Return [X, Y] of the center of cell containing provided text 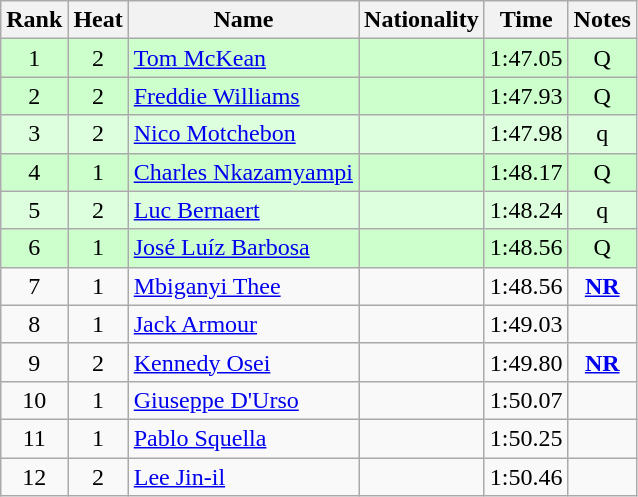
1:47.05 [526, 58]
Freddie Williams [243, 96]
11 [34, 438]
1:50.46 [526, 477]
4 [34, 172]
1:50.25 [526, 438]
Name [243, 20]
12 [34, 477]
1:48.17 [526, 172]
Giuseppe D'Urso [243, 400]
Time [526, 20]
3 [34, 134]
7 [34, 286]
1:50.07 [526, 400]
1:48.24 [526, 210]
6 [34, 248]
Nico Motchebon [243, 134]
1:49.80 [526, 362]
Lee Jin-il [243, 477]
Nationality [422, 20]
José Luíz Barbosa [243, 248]
5 [34, 210]
Rank [34, 20]
Notes [602, 20]
1:49.03 [526, 324]
1:47.98 [526, 134]
Tom McKean [243, 58]
Mbiganyi Thee [243, 286]
Kennedy Osei [243, 362]
Pablo Squella [243, 438]
1:47.93 [526, 96]
Jack Armour [243, 324]
10 [34, 400]
Luc Bernaert [243, 210]
9 [34, 362]
8 [34, 324]
Charles Nkazamyampi [243, 172]
Heat [98, 20]
